Find where the given text appears and provide that cell's center as [X, Y] coordinate. 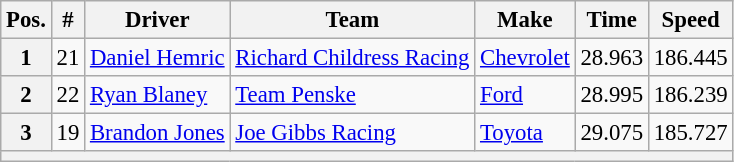
1 [26, 58]
21 [68, 58]
28.995 [612, 95]
186.445 [690, 58]
Team Penske [352, 95]
Chevrolet [525, 58]
22 [68, 95]
Brandon Jones [158, 133]
29.075 [612, 133]
Driver [158, 20]
# [68, 20]
2 [26, 95]
Speed [690, 20]
185.727 [690, 133]
19 [68, 133]
Team [352, 20]
Ryan Blaney [158, 95]
Pos. [26, 20]
Make [525, 20]
Daniel Hemric [158, 58]
3 [26, 133]
Ford [525, 95]
Time [612, 20]
Toyota [525, 133]
Joe Gibbs Racing [352, 133]
Richard Childress Racing [352, 58]
28.963 [612, 58]
186.239 [690, 95]
